Search for the cell housing the specified text and yield its [X, Y] center coordinate. 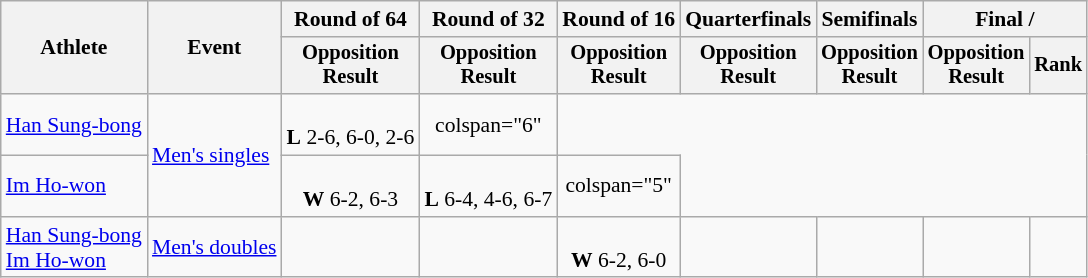
Round of 64 [351, 19]
L 2-6, 6-0, 2-6 [351, 124]
colspan="6" [488, 124]
Men's doubles [214, 248]
Quarterfinals [748, 19]
Final / [1005, 19]
L 6-4, 4-6, 6-7 [488, 186]
Round of 32 [488, 19]
W 6-2, 6-0 [618, 248]
Im Ho-won [74, 186]
colspan="5" [618, 186]
Round of 16 [618, 19]
Han Sung-bong [74, 124]
W 6-2, 6-3 [351, 186]
Men's singles [214, 155]
Event [214, 48]
Han Sung-bongIm Ho-won [74, 248]
Semifinals [870, 19]
Athlete [74, 48]
Rank [1058, 66]
